Detect which cell encompasses the target text, then output its (X, Y) center coordinate. 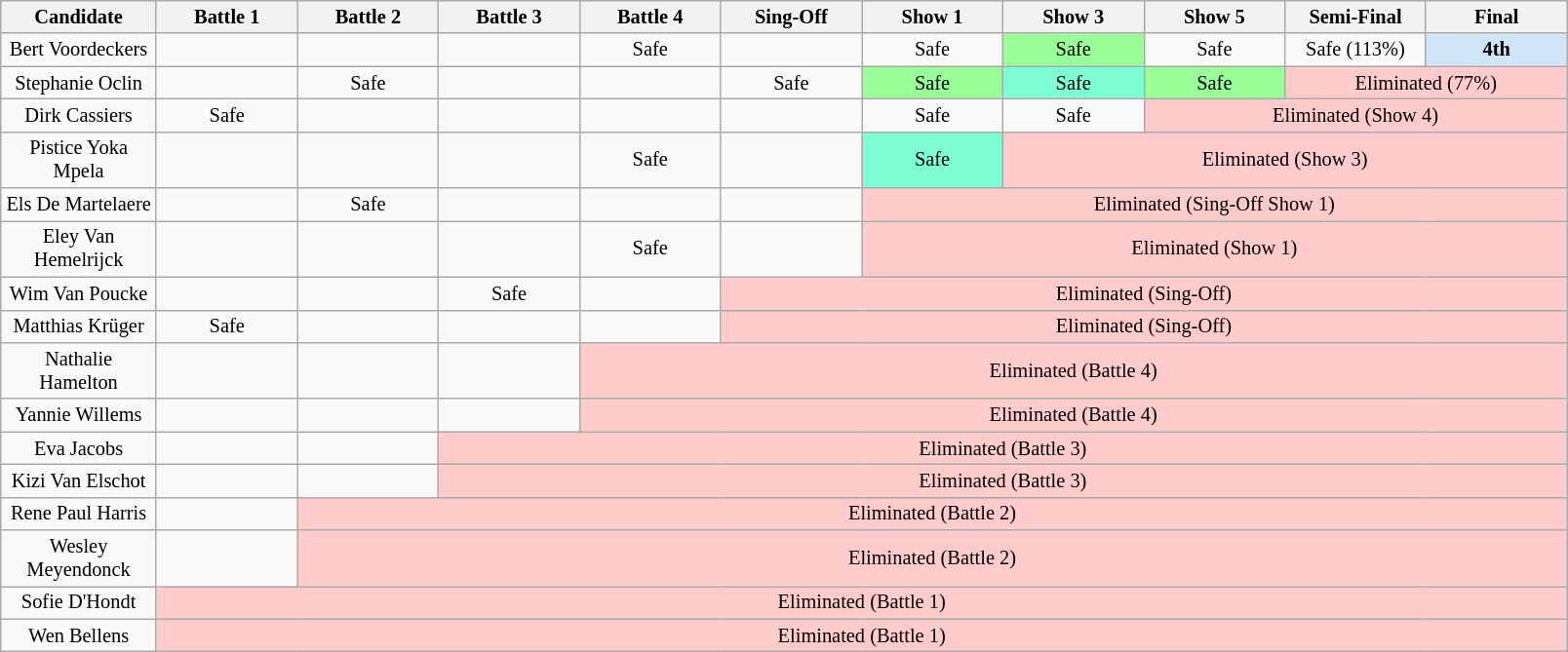
Yannie Willems (79, 415)
Bert Voordeckers (79, 50)
Stephanie Oclin (79, 83)
Nathalie Hamelton (79, 370)
Show 3 (1073, 17)
Sing-Off (792, 17)
Eliminated (Sing-Off Show 1) (1215, 205)
Semi-Final (1355, 17)
Battle 1 (226, 17)
Battle 3 (509, 17)
Show 5 (1215, 17)
Matthias Krüger (79, 326)
Eliminated (Show 3) (1285, 160)
Show 1 (932, 17)
Battle 4 (649, 17)
4th (1496, 50)
Battle 2 (369, 17)
Wim Van Poucke (79, 293)
Eliminated (77%) (1426, 83)
Eva Jacobs (79, 448)
Els De Martelaere (79, 205)
Pistice Yoka Mpela (79, 160)
Candidate (79, 17)
Final (1496, 17)
Eliminated (Show 1) (1215, 249)
Wen Bellens (79, 635)
Eliminated (Show 4) (1355, 115)
Sofie D'Hondt (79, 602)
Kizi Van Elschot (79, 480)
Dirk Cassiers (79, 115)
Rene Paul Harris (79, 514)
Safe (113%) (1355, 50)
Wesley Meyendonck (79, 558)
Eley Van Hemelrijck (79, 249)
